Identify which cell holds the provided text, then report its [x, y] central coordinate. 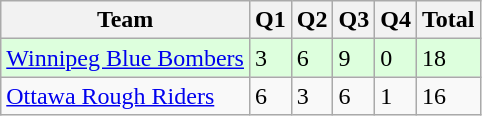
16 [448, 96]
Q4 [396, 20]
Team [126, 20]
Q2 [312, 20]
Q1 [270, 20]
Q3 [354, 20]
Winnipeg Blue Bombers [126, 58]
1 [396, 96]
Ottawa Rough Riders [126, 96]
Total [448, 20]
9 [354, 58]
0 [396, 58]
18 [448, 58]
